Return (x, y) of the center of cell containing provided text 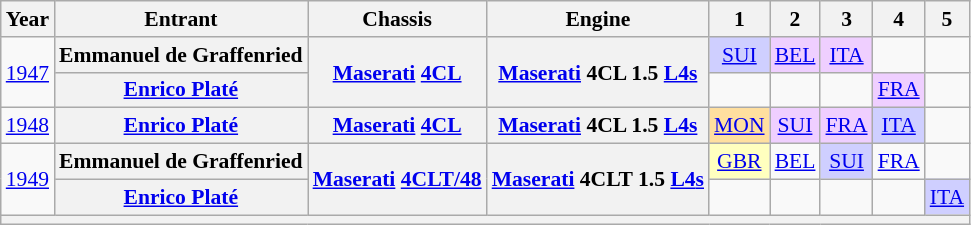
Chassis (398, 19)
2 (796, 19)
Entrant (181, 19)
1948 (28, 126)
Engine (598, 19)
1949 (28, 180)
Maserati 4CLT/48 (398, 180)
1947 (28, 72)
MON (740, 126)
5 (947, 19)
Year (28, 19)
GBR (740, 162)
1 (740, 19)
3 (846, 19)
Maserati 4CLT 1.5 L4s (598, 180)
4 (899, 19)
